Output the (X, Y) coordinate of the center of the cell containing the given text.  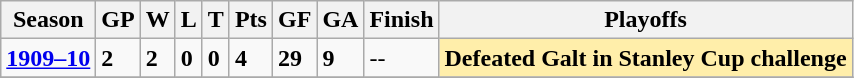
W (158, 20)
9 (340, 58)
GF (294, 20)
29 (294, 58)
Season (48, 20)
Pts (250, 20)
Playoffs (646, 20)
1909–10 (48, 58)
L (188, 20)
Finish (402, 20)
-- (402, 58)
4 (250, 58)
GA (340, 20)
T (216, 20)
GP (118, 20)
Defeated Galt in Stanley Cup challenge (646, 58)
